Search for the cell housing the specified text and yield its [x, y] center coordinate. 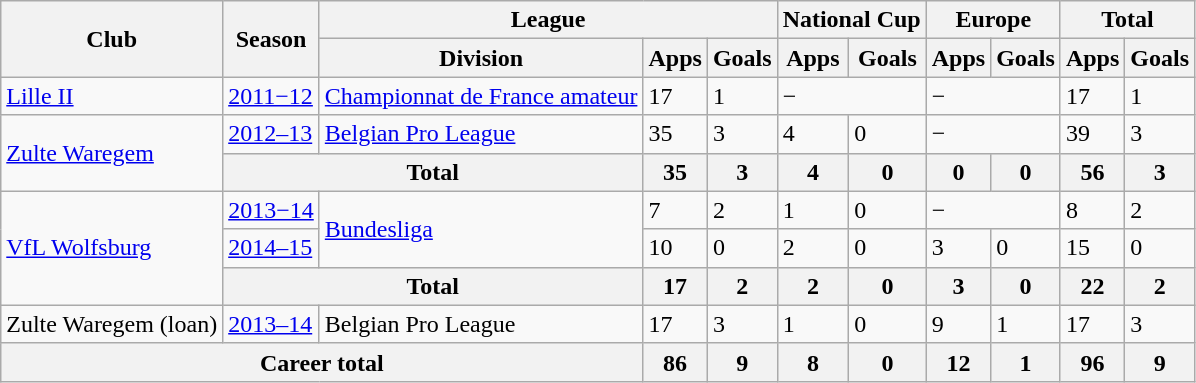
2013−14 [272, 210]
Division [481, 58]
Career total [322, 362]
National Cup [852, 20]
Zulte Waregem [112, 153]
86 [675, 362]
2011−12 [272, 96]
Zulte Waregem (loan) [112, 324]
Lille II [112, 96]
2012–13 [272, 134]
15 [1092, 248]
39 [1092, 134]
10 [675, 248]
2013–14 [272, 324]
56 [1092, 172]
7 [675, 210]
2014–15 [272, 248]
Club [112, 39]
Season [272, 39]
Championnat de France amateur [481, 96]
12 [958, 362]
League [548, 20]
Europe [993, 20]
96 [1092, 362]
22 [1092, 286]
Bundesliga [481, 229]
VfL Wolfsburg [112, 248]
